Search for the cell housing the specified text and yield its [x, y] center coordinate. 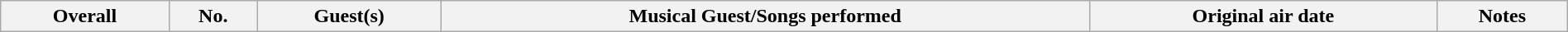
Notes [1503, 16]
Original air date [1264, 16]
Musical Guest/Songs performed [765, 16]
Overall [85, 16]
No. [213, 16]
Guest(s) [349, 16]
